Determine the [x, y] coordinate at the center of the cell enclosing the given text.  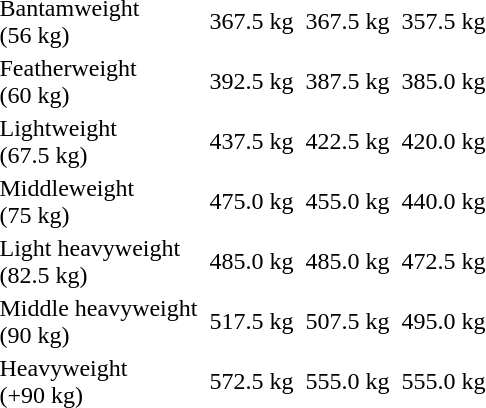
422.5 kg [348, 142]
437.5 kg [252, 142]
507.5 kg [348, 322]
387.5 kg [348, 82]
475.0 kg [252, 202]
455.0 kg [348, 202]
517.5 kg [252, 322]
392.5 kg [252, 82]
